Provide the (X, Y) coordinate of the cell's center where the given text is located.  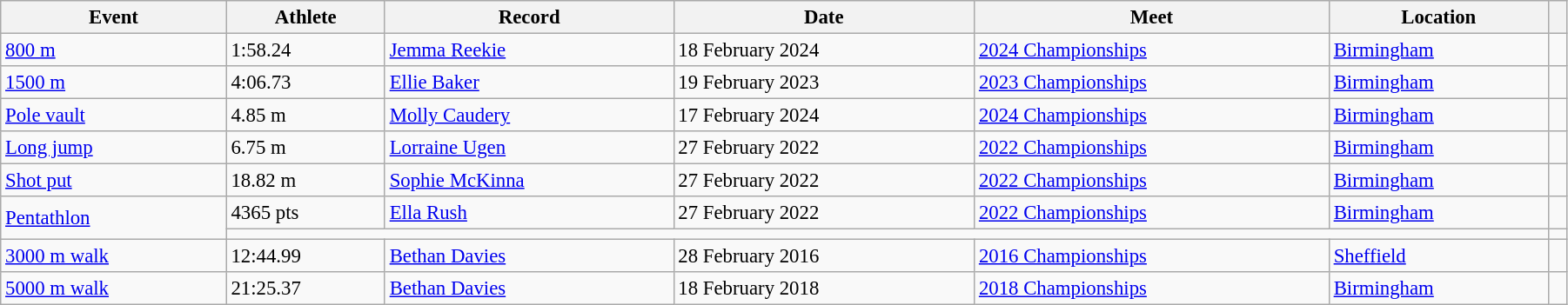
Long jump (113, 148)
3000 m walk (113, 255)
Meet (1152, 17)
4:06.73 (305, 83)
2016 Championships (1152, 255)
Event (113, 17)
19 February 2023 (824, 83)
18 February 2018 (824, 288)
4.85 m (305, 116)
Shot put (113, 181)
21:25.37 (305, 288)
Location (1438, 17)
5000 m walk (113, 288)
Ella Rush (529, 213)
28 February 2016 (824, 255)
18.82 m (305, 181)
2018 Championships (1152, 288)
800 m (113, 50)
Jemma Reekie (529, 50)
Ellie Baker (529, 83)
Lorraine Ugen (529, 148)
1500 m (113, 83)
2023 Championships (1152, 83)
18 February 2024 (824, 50)
Record (529, 17)
17 February 2024 (824, 116)
12:44.99 (305, 255)
Athlete (305, 17)
Molly Caudery (529, 116)
Date (824, 17)
Sheffield (1438, 255)
1:58.24 (305, 50)
Pentathlon (113, 217)
Sophie McKinna (529, 181)
4365 pts (305, 213)
Pole vault (113, 116)
6.75 m (305, 148)
